For the text-containing cell, return its midpoint in [x, y] coordinate format. 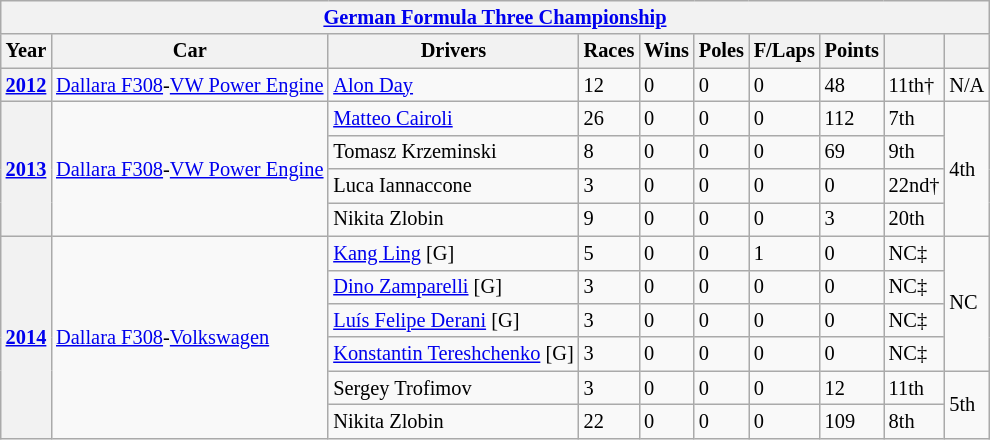
2012 [26, 85]
7th [914, 118]
Tomasz Krzeminski [453, 152]
8th [914, 421]
Dino Zamparelli [G] [453, 287]
Konstantin Tereshchenko [G] [453, 354]
Kang Ling [G] [453, 253]
11th [914, 388]
Poles [722, 51]
22 [610, 421]
8 [610, 152]
9 [610, 219]
Sergey Trofimov [453, 388]
F/Laps [784, 51]
109 [852, 421]
9th [914, 152]
2013 [26, 168]
Luís Felipe Derani [G] [453, 320]
5 [610, 253]
Wins [666, 51]
Points [852, 51]
NC [966, 304]
Year [26, 51]
22nd† [914, 186]
2014 [26, 337]
Drivers [453, 51]
4th [966, 168]
11th† [914, 85]
20th [914, 219]
112 [852, 118]
Dallara F308-Volkswagen [190, 337]
N/A [966, 85]
69 [852, 152]
German Formula Three Championship [495, 17]
48 [852, 85]
5th [966, 404]
Matteo Cairoli [453, 118]
Luca Iannaccone [453, 186]
26 [610, 118]
1 [784, 253]
Alon Day [453, 85]
Car [190, 51]
Races [610, 51]
